Capture the cell that displays the provided text and extract its (x, y) central coordinate. 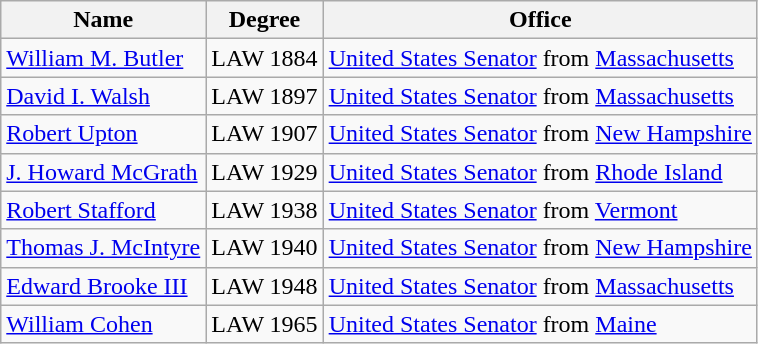
David I. Walsh (104, 96)
United States Senator from Maine (540, 324)
LAW 1940 (264, 248)
J. Howard McGrath (104, 172)
Robert Stafford (104, 210)
Degree (264, 20)
LAW 1907 (264, 134)
Thomas J. McIntyre (104, 248)
Edward Brooke III (104, 286)
United States Senator from Rhode Island (540, 172)
Office (540, 20)
LAW 1938 (264, 210)
LAW 1948 (264, 286)
LAW 1929 (264, 172)
Name (104, 20)
William Cohen (104, 324)
LAW 1897 (264, 96)
William M. Butler (104, 58)
LAW 1965 (264, 324)
LAW 1884 (264, 58)
Robert Upton (104, 134)
United States Senator from Vermont (540, 210)
